For the text-containing cell, return its midpoint in (x, y) coordinate format. 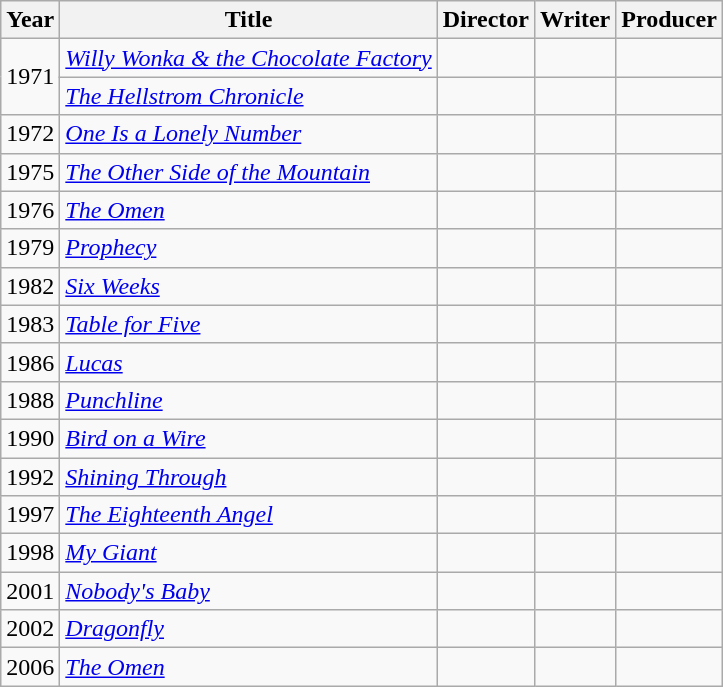
Producer (670, 20)
Shining Through (248, 477)
1997 (30, 515)
1988 (30, 400)
Lucas (248, 362)
The Other Side of the Mountain (248, 172)
1986 (30, 362)
Prophecy (248, 248)
My Giant (248, 553)
1998 (30, 553)
1982 (30, 286)
Title (248, 20)
Six Weeks (248, 286)
One Is a Lonely Number (248, 134)
Director (486, 20)
1972 (30, 134)
1975 (30, 172)
1992 (30, 477)
1990 (30, 438)
The Eighteenth Angel (248, 515)
2006 (30, 667)
1983 (30, 324)
Willy Wonka & the Chocolate Factory (248, 58)
Table for Five (248, 324)
1971 (30, 77)
1976 (30, 210)
Dragonfly (248, 629)
The Hellstrom Chronicle (248, 96)
2002 (30, 629)
1979 (30, 248)
Punchline (248, 400)
Bird on a Wire (248, 438)
2001 (30, 591)
Nobody's Baby (248, 591)
Year (30, 20)
Writer (574, 20)
